Search for the cell housing the specified text and yield its (x, y) center coordinate. 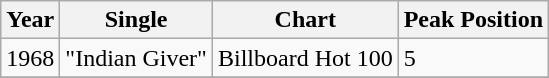
1968 (30, 58)
5 (473, 58)
"Indian Giver" (136, 58)
Peak Position (473, 20)
Year (30, 20)
Single (136, 20)
Billboard Hot 100 (305, 58)
Chart (305, 20)
